For the text-containing cell, return its midpoint in [x, y] coordinate format. 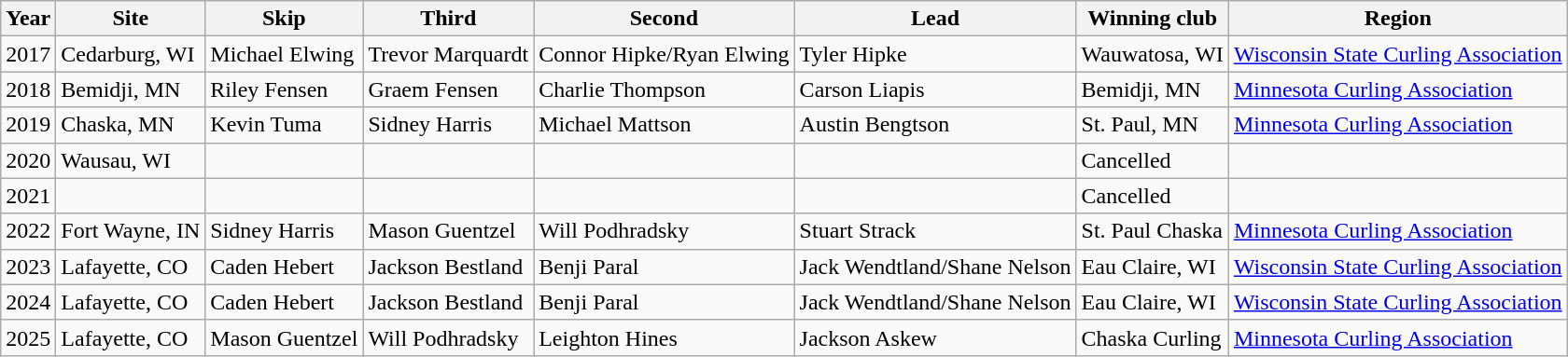
2019 [28, 125]
2017 [28, 54]
Charlie Thompson [665, 89]
Chaska Curling [1152, 337]
Year [28, 19]
Fort Wayne, IN [131, 231]
Carson Liapis [935, 89]
Third [448, 19]
Tyler Hipke [935, 54]
Kevin Tuma [284, 125]
Jackson Askew [935, 337]
2020 [28, 160]
Graem Fensen [448, 89]
2022 [28, 231]
Stuart Strack [935, 231]
2025 [28, 337]
Skip [284, 19]
Leighton Hines [665, 337]
Second [665, 19]
Michael Mattson [665, 125]
Trevor Marquardt [448, 54]
Chaska, MN [131, 125]
2023 [28, 267]
St. Paul, MN [1152, 125]
2021 [28, 196]
Region [1398, 19]
Wausau, WI [131, 160]
Michael Elwing [284, 54]
2024 [28, 302]
Site [131, 19]
Riley Fensen [284, 89]
Connor Hipke/Ryan Elwing [665, 54]
Cedarburg, WI [131, 54]
St. Paul Chaska [1152, 231]
Lead [935, 19]
Austin Bengtson [935, 125]
Winning club [1152, 19]
Wauwatosa, WI [1152, 54]
2018 [28, 89]
